Pinpoint the cell where the given text exists, returning its (X, Y) midpoint coordinate. 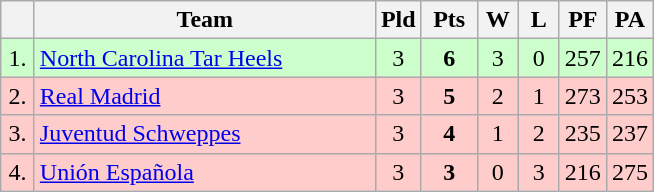
253 (630, 96)
W (498, 20)
1. (18, 58)
PA (630, 20)
273 (582, 96)
3. (18, 134)
2. (18, 96)
Pld (398, 20)
235 (582, 134)
6 (449, 58)
North Carolina Tar Heels (204, 58)
L (538, 20)
237 (630, 134)
4. (18, 172)
Pts (449, 20)
5 (449, 96)
257 (582, 58)
275 (630, 172)
4 (449, 134)
Unión Española (204, 172)
Team (204, 20)
PF (582, 20)
Real Madrid (204, 96)
Juventud Schweppes (204, 134)
